Output the [X, Y] coordinate of the center of the cell containing the given text.  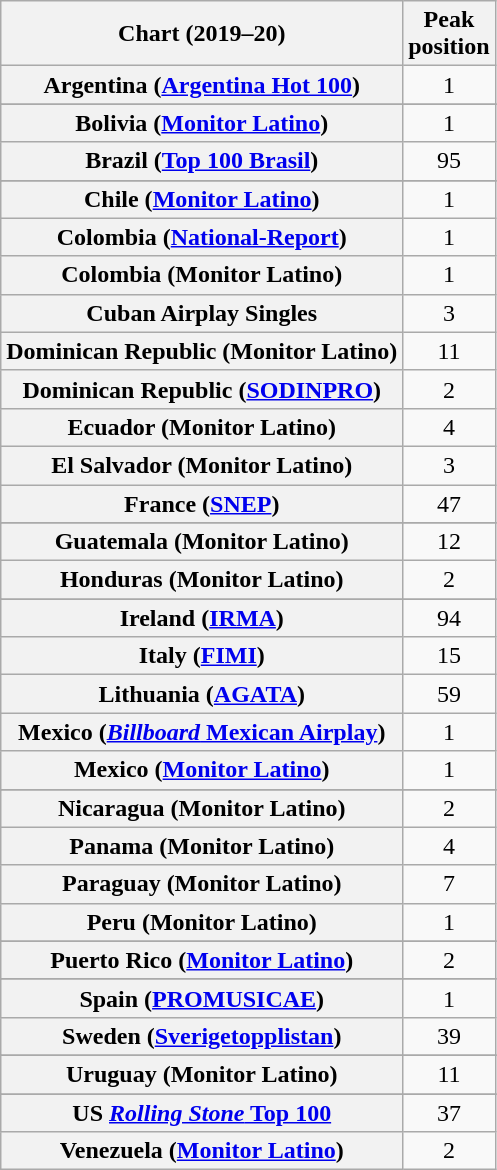
Ireland (IRMA) [202, 618]
Honduras (Monitor Latino) [202, 580]
59 [449, 694]
Dominican Republic (SODINPRO) [202, 389]
Puerto Rico (Monitor Latino) [202, 960]
39 [449, 1036]
Argentina (Argentina Hot 100) [202, 85]
Paraguay (Monitor Latino) [202, 884]
Colombia (Monitor Latino) [202, 275]
Cuban Airplay Singles [202, 313]
Uruguay (Monitor Latino) [202, 1074]
Mexico (Billboard Mexican Airplay) [202, 732]
37 [449, 1113]
Spain (PROMUSICAE) [202, 998]
Bolivia (Monitor Latino) [202, 123]
Brazil (Top 100 Brasil) [202, 161]
15 [449, 656]
Chile (Monitor Latino) [202, 199]
7 [449, 884]
Dominican Republic (Monitor Latino) [202, 351]
Sweden (Sverigetopplistan) [202, 1036]
US Rolling Stone Top 100 [202, 1113]
Mexico (Monitor Latino) [202, 770]
47 [449, 503]
Lithuania (AGATA) [202, 694]
Nicaragua (Monitor Latino) [202, 808]
Venezuela (Monitor Latino) [202, 1151]
Peru (Monitor Latino) [202, 922]
94 [449, 618]
France (SNEP) [202, 503]
Italy (FIMI) [202, 656]
El Salvador (Monitor Latino) [202, 465]
Panama (Monitor Latino) [202, 846]
95 [449, 161]
Ecuador (Monitor Latino) [202, 427]
Colombia (National-Report) [202, 237]
Chart (2019–20) [202, 34]
12 [449, 542]
Peakposition [449, 34]
Guatemala (Monitor Latino) [202, 542]
